Capture the cell that displays the provided text and extract its [X, Y] central coordinate. 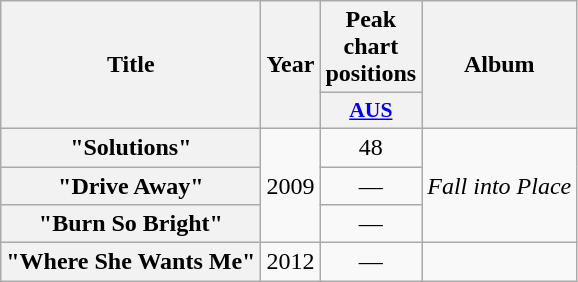
"Drive Away" [131, 185]
Peak chart positions [371, 47]
2009 [290, 185]
"Where She Wants Me" [131, 262]
"Solutions" [131, 147]
Fall into Place [500, 185]
AUS [371, 111]
Title [131, 65]
Year [290, 65]
Album [500, 65]
2012 [290, 262]
"Burn So Bright" [131, 224]
48 [371, 147]
